Scan for the cell matching the given text and deliver its [X, Y] coordinate at center. 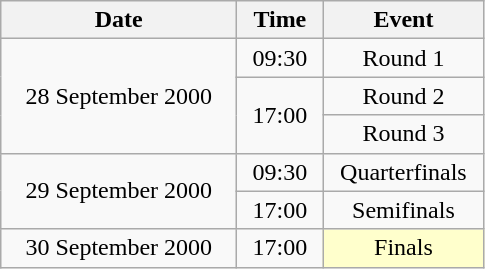
Time [280, 20]
Round 3 [404, 134]
Date [119, 20]
Finals [404, 248]
Round 1 [404, 58]
Event [404, 20]
28 September 2000 [119, 96]
29 September 2000 [119, 191]
30 September 2000 [119, 248]
Round 2 [404, 96]
Semifinals [404, 210]
Quarterfinals [404, 172]
